Extract the (x, y) coordinate from the center of the cell holding the provided text.  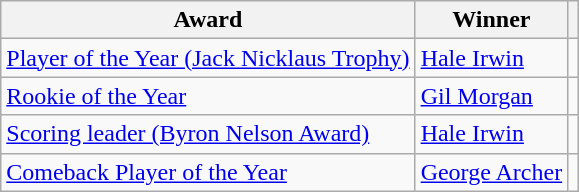
Player of the Year (Jack Nicklaus Trophy) (208, 58)
Gil Morgan (492, 96)
Award (208, 20)
Winner (492, 20)
George Archer (492, 172)
Scoring leader (Byron Nelson Award) (208, 134)
Rookie of the Year (208, 96)
Comeback Player of the Year (208, 172)
